Return (x, y) of the center of cell containing provided text 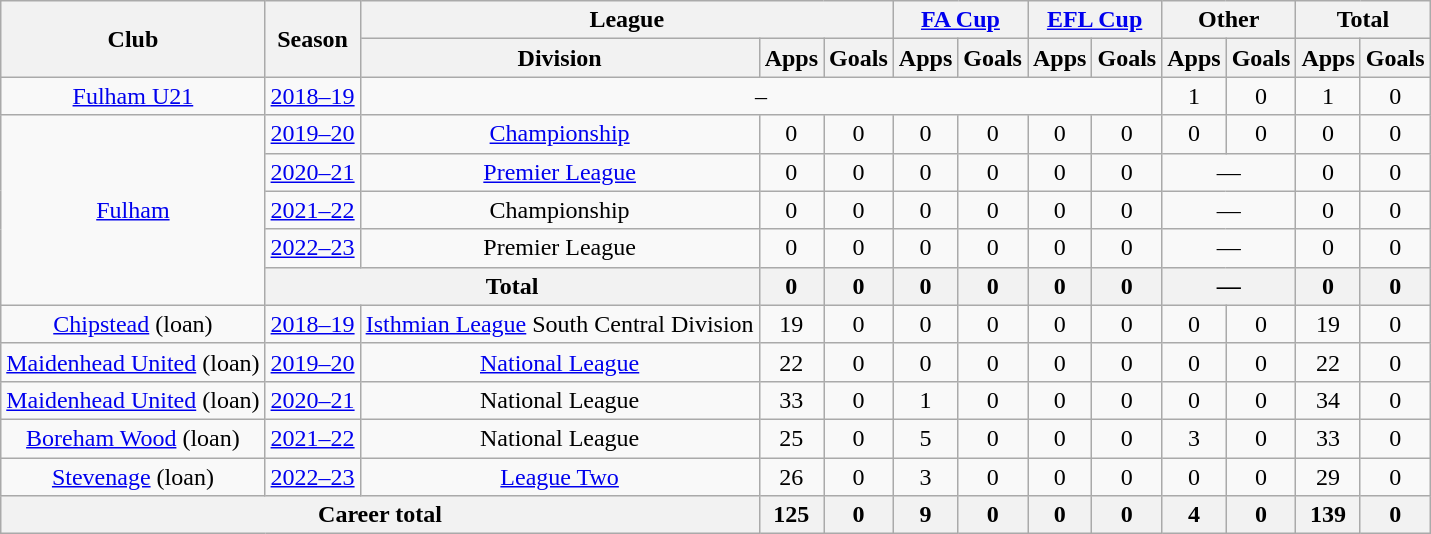
Season (312, 39)
125 (791, 515)
4 (1194, 515)
Boreham Wood (loan) (133, 438)
EFL Cup (1095, 20)
– (761, 96)
26 (791, 477)
Career total (380, 515)
Club (133, 39)
Division (560, 58)
9 (925, 515)
Chipstead (loan) (133, 324)
Isthmian League South Central Division (560, 324)
29 (1328, 477)
Stevenage (loan) (133, 477)
5 (925, 438)
League Two (560, 477)
Fulham U21 (133, 96)
139 (1328, 515)
25 (791, 438)
League (626, 20)
FA Cup (960, 20)
Other (1229, 20)
34 (1328, 400)
Fulham (133, 210)
